Determine the [X, Y] coordinate at the center of the cell enclosing the given text.  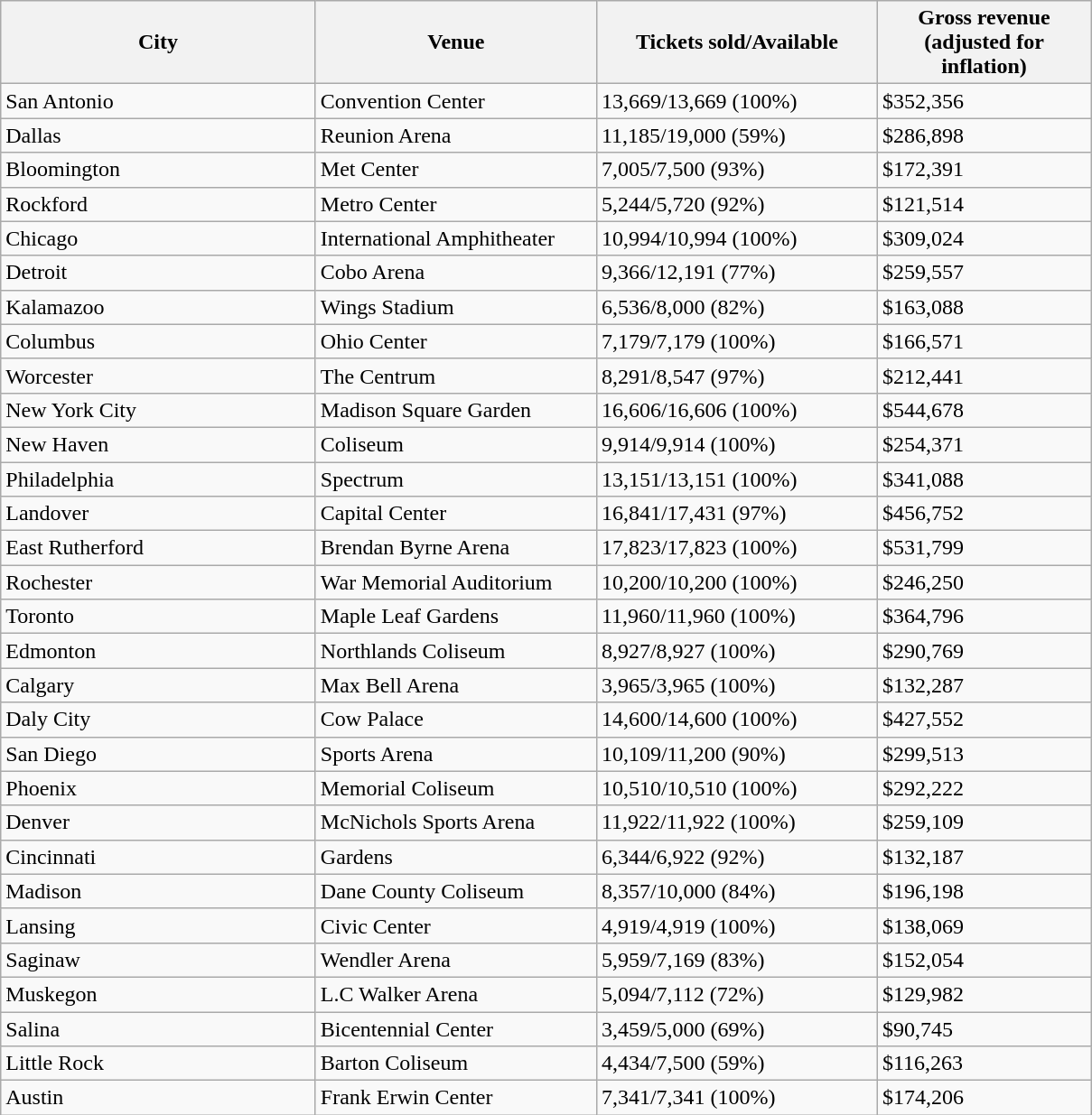
Madison Square Garden [455, 410]
Convention Center [455, 101]
Madison [159, 891]
The Centrum [455, 376]
Calgary [159, 685]
10,510/10,510 (100%) [737, 788]
Gross revenue (adjusted for inflation) [984, 42]
$152,054 [984, 960]
Gardens [455, 857]
10,994/10,994 (100%) [737, 238]
Max Bell Arena [455, 685]
Columbus [159, 341]
Toronto [159, 617]
Tickets sold/Available [737, 42]
Dane County Coliseum [455, 891]
Civic Center [455, 925]
Met Center [455, 170]
11,185/19,000 (59%) [737, 135]
6,344/6,922 (92%) [737, 857]
Dallas [159, 135]
$456,752 [984, 514]
11,960/11,960 (100%) [737, 617]
Worcester [159, 376]
International Amphitheater [455, 238]
5,244/5,720 (92%) [737, 204]
6,536/8,000 (82%) [737, 307]
$531,799 [984, 548]
$132,187 [984, 857]
San Diego [159, 754]
9,914/9,914 (100%) [737, 444]
New Haven [159, 444]
8,927/8,927 (100%) [737, 651]
16,606/16,606 (100%) [737, 410]
Venue [455, 42]
8,291/8,547 (97%) [737, 376]
East Rutherford [159, 548]
$364,796 [984, 617]
$132,287 [984, 685]
$129,982 [984, 994]
Lansing [159, 925]
$341,088 [984, 479]
Denver [159, 822]
Capital Center [455, 514]
$292,222 [984, 788]
7,341/7,341 (100%) [737, 1098]
Rockford [159, 204]
7,179/7,179 (100%) [737, 341]
10,200/10,200 (100%) [737, 582]
Saginaw [159, 960]
$166,571 [984, 341]
Daly City [159, 720]
3,965/3,965 (100%) [737, 685]
L.C Walker Arena [455, 994]
$163,088 [984, 307]
Reunion Arena [455, 135]
Barton Coliseum [455, 1064]
$174,206 [984, 1098]
$259,109 [984, 822]
Bicentennial Center [455, 1028]
$138,069 [984, 925]
3,459/5,000 (69%) [737, 1028]
4,434/7,500 (59%) [737, 1064]
Detroit [159, 273]
Ohio Center [455, 341]
5,959/7,169 (83%) [737, 960]
Rochester [159, 582]
$196,198 [984, 891]
$352,356 [984, 101]
Wendler Arena [455, 960]
Landover [159, 514]
$427,552 [984, 720]
New York City [159, 410]
7,005/7,500 (93%) [737, 170]
$299,513 [984, 754]
17,823/17,823 (100%) [737, 548]
Northlands Coliseum [455, 651]
Memorial Coliseum [455, 788]
Bloomington [159, 170]
11,922/11,922 (100%) [737, 822]
Frank Erwin Center [455, 1098]
$246,250 [984, 582]
Kalamazoo [159, 307]
Maple Leaf Gardens [455, 617]
Brendan Byrne Arena [455, 548]
$286,898 [984, 135]
Wings Stadium [455, 307]
Austin [159, 1098]
16,841/17,431 (97%) [737, 514]
$212,441 [984, 376]
$116,263 [984, 1064]
Cincinnati [159, 857]
Sports Arena [455, 754]
War Memorial Auditorium [455, 582]
10,109/11,200 (90%) [737, 754]
Philadelphia [159, 479]
Edmonton [159, 651]
Coliseum [455, 444]
Muskegon [159, 994]
Salina [159, 1028]
13,151/13,151 (100%) [737, 479]
Cobo Arena [455, 273]
Little Rock [159, 1064]
Spectrum [455, 479]
5,094/7,112 (72%) [737, 994]
McNichols Sports Arena [455, 822]
9,366/12,191 (77%) [737, 273]
$254,371 [984, 444]
13,669/13,669 (100%) [737, 101]
Metro Center [455, 204]
$90,745 [984, 1028]
14,600/14,600 (100%) [737, 720]
$121,514 [984, 204]
Phoenix [159, 788]
Chicago [159, 238]
$290,769 [984, 651]
8,357/10,000 (84%) [737, 891]
City [159, 42]
San Antonio [159, 101]
$259,557 [984, 273]
$309,024 [984, 238]
$172,391 [984, 170]
Cow Palace [455, 720]
$544,678 [984, 410]
4,919/4,919 (100%) [737, 925]
